Extract the [x, y] coordinate from the center of the cell holding the provided text.  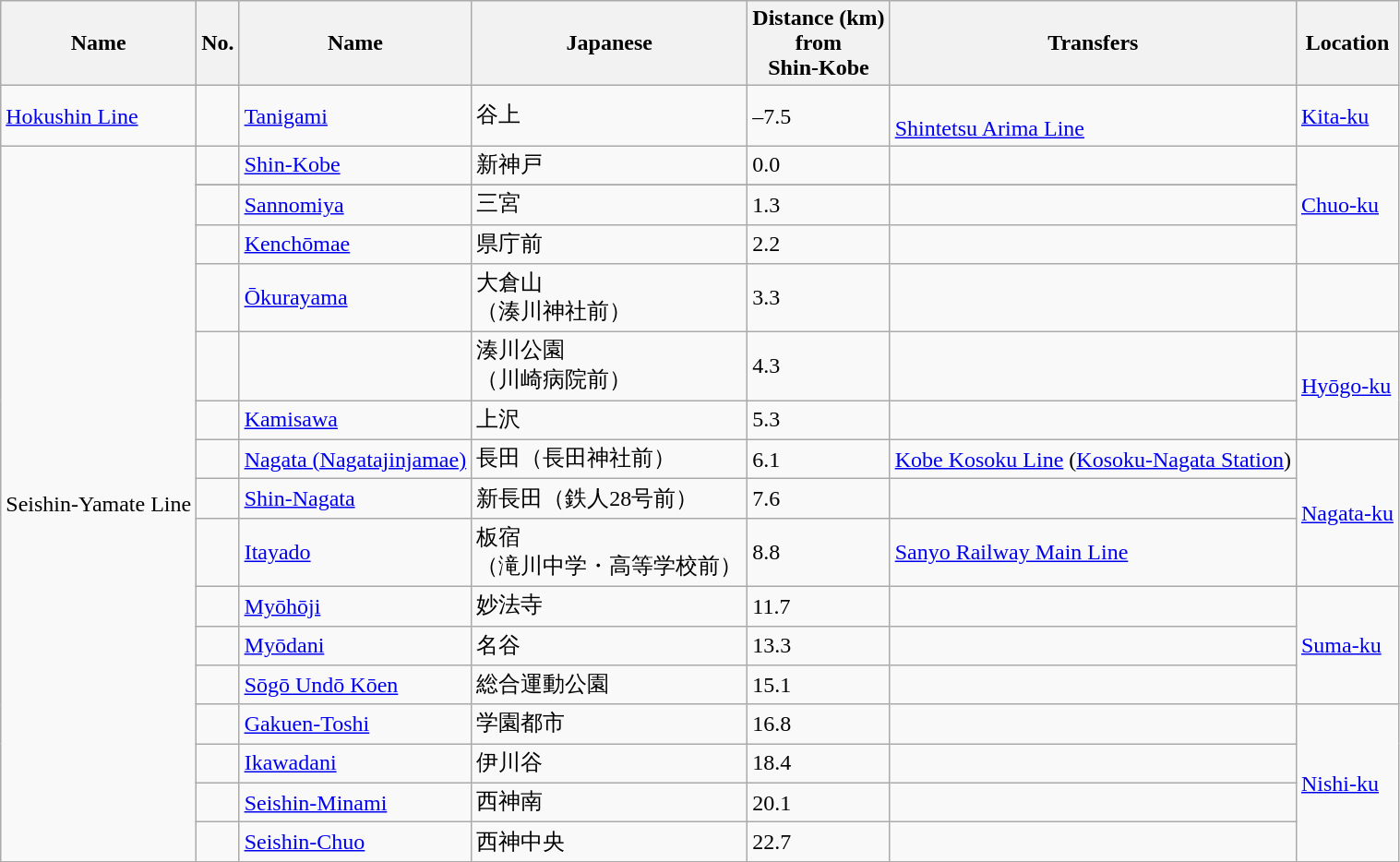
新神戸 [609, 166]
15.1 [819, 685]
Myōdani [355, 646]
大倉山（湊川神社前） [609, 298]
No. [218, 43]
湊川公園（川崎病院前） [609, 366]
Sōgō Undō Kōen [355, 685]
Nishi-ku [1347, 783]
Chuo-ku [1347, 205]
Ikawadani [355, 764]
1.3 [819, 205]
Kita-ku [1347, 116]
Ōkurayama [355, 298]
Nagata-ku [1347, 513]
Myōhōji [355, 605]
4.3 [819, 366]
16.8 [819, 724]
11.7 [819, 605]
Tanigami [355, 116]
18.4 [819, 764]
Sannomiya [355, 205]
伊川谷 [609, 764]
22.7 [819, 842]
20.1 [819, 803]
Kamisawa [355, 421]
Hyōgo-ku [1347, 386]
–7.5 [819, 116]
Kobe Kosoku Line (Kosoku-Nagata Station) [1093, 460]
長田（長田神社前） [609, 460]
上沢 [609, 421]
Seishin-Minami [355, 803]
0.0 [819, 166]
6.1 [819, 460]
名谷 [609, 646]
学園都市 [609, 724]
Shin-Kobe [355, 166]
7.6 [819, 498]
谷上 [609, 116]
Nagata (Nagatajinjamae) [355, 460]
Itayado [355, 552]
Gakuen-Toshi [355, 724]
Sanyo Railway Main Line [1093, 552]
8.8 [819, 552]
妙法寺 [609, 605]
西神南 [609, 803]
2.2 [819, 244]
総合運動公園 [609, 685]
新長田（鉄人28号前） [609, 498]
県庁前 [609, 244]
西神中央 [609, 842]
Seishin-Chuo [355, 842]
Seishin-Yamate Line [99, 504]
Kenchōmae [355, 244]
三宮 [609, 205]
13.3 [819, 646]
Location [1347, 43]
3.3 [819, 298]
Shin-Nagata [355, 498]
Shintetsu Arima Line [1093, 116]
Transfers [1093, 43]
板宿（滝川中学・高等学校前） [609, 552]
Distance (km) from Shin-Kobe [819, 43]
Suma-ku [1347, 645]
5.3 [819, 421]
Japanese [609, 43]
Hokushin Line [99, 116]
